Capture the cell that displays the provided text and extract its [x, y] central coordinate. 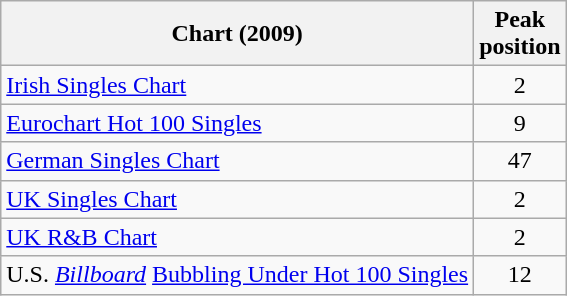
German Singles Chart [238, 161]
9 [520, 123]
Eurochart Hot 100 Singles [238, 123]
U.S. Billboard Bubbling Under Hot 100 Singles [238, 275]
12 [520, 275]
UK R&B Chart [238, 237]
47 [520, 161]
Chart (2009) [238, 34]
Peakposition [520, 34]
UK Singles Chart [238, 199]
Irish Singles Chart [238, 85]
